Determine the [x, y] coordinate at the center of the cell enclosing the given text.  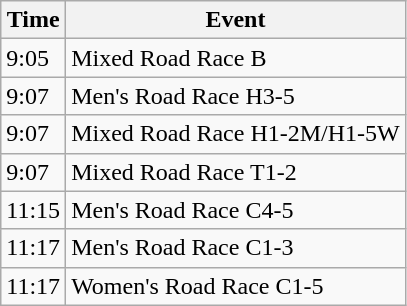
Time [34, 20]
Mixed Road Race H1-2M/H1-5W [236, 134]
Mixed Road Race T1-2 [236, 172]
Women's Road Race C1-5 [236, 286]
Event [236, 20]
Men's Road Race H3-5 [236, 96]
Mixed Road Race B [236, 58]
Men's Road Race C4-5 [236, 210]
9:05 [34, 58]
11:15 [34, 210]
Men's Road Race C1-3 [236, 248]
